Extract the [X, Y] coordinate from the center of the cell holding the provided text.  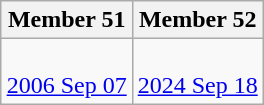
Member 52 [198, 20]
2006 Sep 07 [66, 72]
2024 Sep 18 [198, 72]
Member 51 [66, 20]
